Pinpoint the cell where the given text exists, returning its [X, Y] midpoint coordinate. 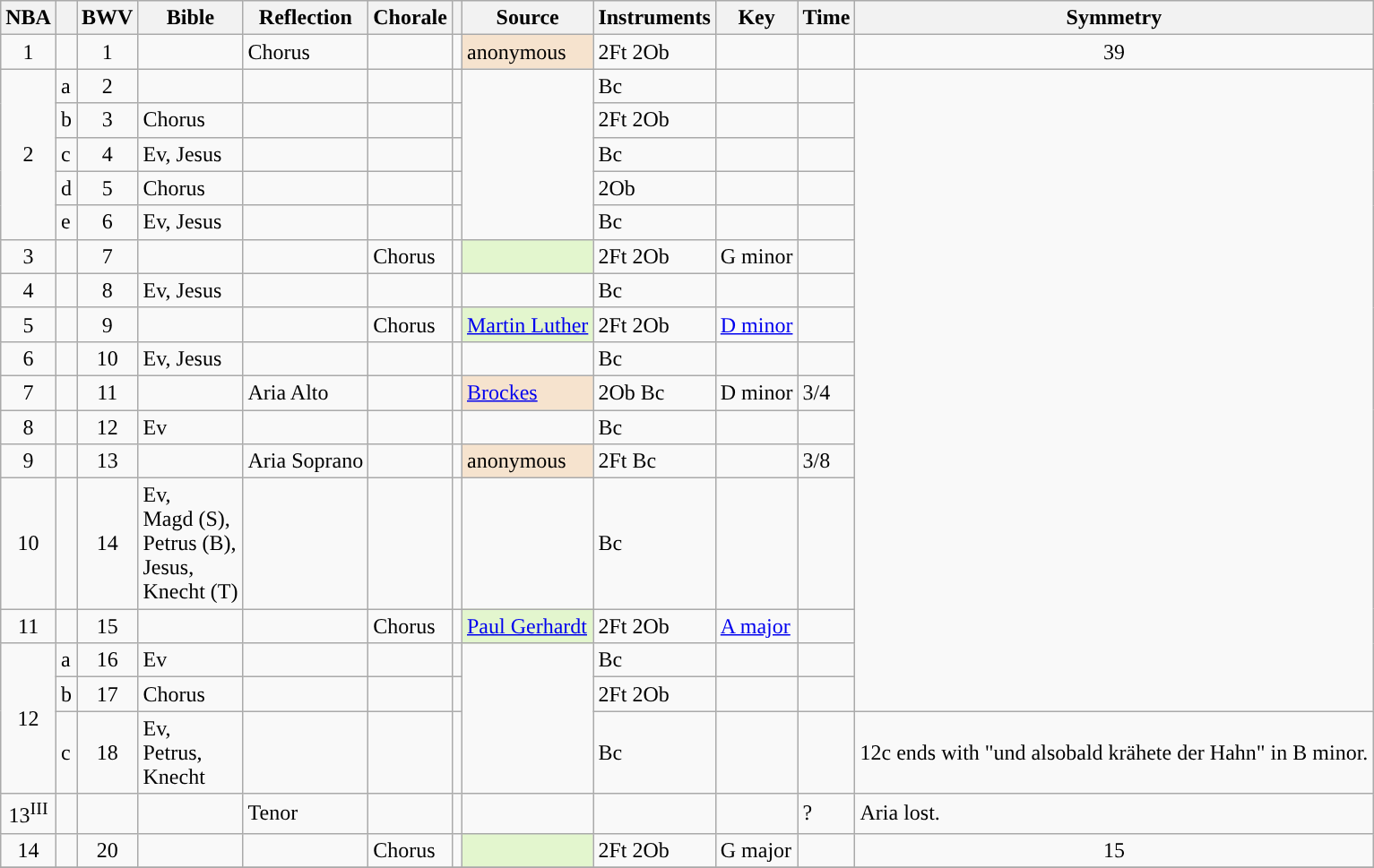
17 [108, 694]
Aria lost. [1114, 813]
13III [29, 813]
Ev, Petrus, Knecht [190, 752]
e [66, 222]
NBA [29, 18]
2Ob [654, 188]
16 [108, 660]
39 [1114, 52]
? [826, 813]
Bible [190, 18]
Martin Luther [527, 324]
3/4 [826, 392]
12c ends with "und alsobald krähete der Hahn" in B minor. [1114, 752]
2Ob Bc [654, 392]
Reflection [306, 18]
3/8 [826, 461]
A major [756, 626]
d [66, 188]
Symmetry [1114, 18]
G major [756, 850]
G minor [756, 256]
Aria Alto [306, 392]
20 [108, 850]
13 [108, 461]
Ev, Magd (S), Petrus (B), Jesus, Knecht (T) [190, 544]
Chorale [410, 18]
Time [826, 18]
Brockes [527, 392]
18 [108, 752]
Aria Soprano [306, 461]
BWV [108, 18]
Tenor [306, 813]
Paul Gerhardt [527, 626]
2Ft Bc [654, 461]
Key [756, 18]
Source [527, 18]
Instruments [654, 18]
